Return [X, Y] of the center of cell containing provided text 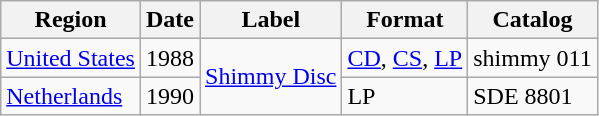
Date [170, 20]
Format [405, 20]
Catalog [533, 20]
Label [271, 20]
United States [71, 58]
1988 [170, 58]
shimmy 011 [533, 58]
Region [71, 20]
CD, CS, LP [405, 58]
Netherlands [71, 96]
LP [405, 96]
1990 [170, 96]
Shimmy Disc [271, 77]
SDE 8801 [533, 96]
